Provide the [x, y] coordinate of the cell's center where the given text is located.  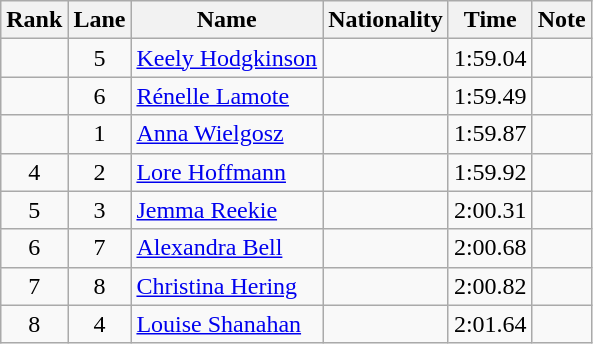
1 [100, 134]
Anna Wielgosz [227, 134]
Keely Hodgkinson [227, 58]
Lore Hoffmann [227, 172]
2:00.82 [490, 286]
Rénelle Lamote [227, 96]
Alexandra Bell [227, 248]
Name [227, 20]
Christina Hering [227, 286]
Time [490, 20]
1:59.87 [490, 134]
2:00.68 [490, 248]
2:00.31 [490, 210]
Jemma Reekie [227, 210]
Louise Shanahan [227, 324]
1:59.04 [490, 58]
3 [100, 210]
Note [562, 20]
1:59.49 [490, 96]
Lane [100, 20]
Rank [34, 20]
Nationality [386, 20]
1:59.92 [490, 172]
2:01.64 [490, 324]
2 [100, 172]
